Capture the cell that displays the provided text and extract its (X, Y) central coordinate. 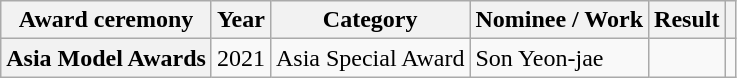
Result (687, 20)
Son Yeon-jae (560, 58)
2021 (240, 58)
Nominee / Work (560, 20)
Award ceremony (106, 20)
Asia Special Award (370, 58)
Asia Model Awards (106, 58)
Year (240, 20)
Category (370, 20)
